Find where the given text appears and provide that cell's center as (X, Y) coordinate. 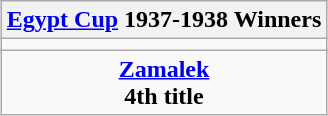
Egypt Cup 1937-1938 Winners (164, 20)
Zamalek4th title (164, 82)
